Identify which cell holds the provided text, then report its (x, y) central coordinate. 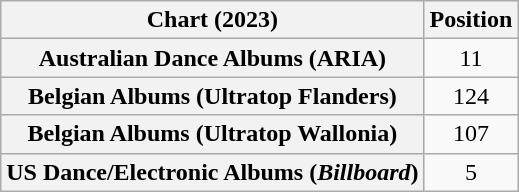
107 (471, 134)
Australian Dance Albums (ARIA) (212, 58)
124 (471, 96)
US Dance/Electronic Albums (Billboard) (212, 172)
Chart (2023) (212, 20)
5 (471, 172)
Position (471, 20)
Belgian Albums (Ultratop Wallonia) (212, 134)
Belgian Albums (Ultratop Flanders) (212, 96)
11 (471, 58)
